Return (X, Y) of the center of cell containing provided text 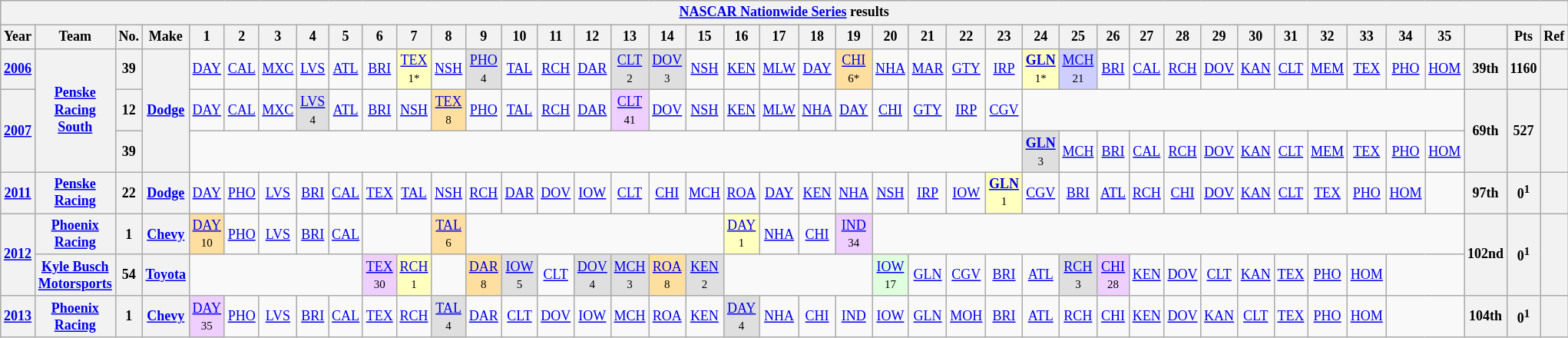
19 (854, 37)
28 (1183, 37)
Toyota (166, 275)
24 (1040, 37)
31 (1291, 37)
97th (1486, 193)
Kyle Busch Motorsports (75, 275)
11 (556, 37)
MOH (966, 316)
GLN1 (1004, 193)
Penske Racing (75, 193)
GLN1* (1040, 69)
30 (1255, 37)
39th (1486, 69)
CLT2 (630, 69)
DOV3 (667, 69)
RCH1 (414, 275)
IND34 (854, 234)
5 (346, 37)
20 (891, 37)
33 (1367, 37)
RCH3 (1078, 275)
32 (1328, 37)
CLT41 (630, 111)
102nd (1486, 255)
GLN3 (1040, 151)
2006 (18, 69)
25 (1078, 37)
6 (379, 37)
Team (75, 37)
IND (854, 316)
27 (1146, 37)
MAR (928, 69)
10 (519, 37)
13 (630, 37)
26 (1113, 37)
34 (1405, 37)
16 (742, 37)
21 (928, 37)
DAY10 (207, 234)
IOW5 (519, 275)
LVS4 (313, 111)
MCH21 (1078, 69)
TAL6 (448, 234)
1160 (1523, 69)
54 (129, 275)
Make (166, 37)
Pts (1523, 37)
CHI28 (1113, 275)
No. (129, 37)
527 (1523, 131)
TEX1* (414, 69)
DAY4 (742, 316)
PHO4 (484, 69)
TAL4 (448, 316)
14 (667, 37)
DOV4 (593, 275)
TEX8 (448, 111)
18 (817, 37)
KEN2 (705, 275)
2013 (18, 316)
8 (448, 37)
MCH3 (630, 275)
NASCAR Nationwide Series results (785, 12)
4 (313, 37)
69th (1486, 131)
DAY35 (207, 316)
Penske Racing South (75, 111)
15 (705, 37)
23 (1004, 37)
Year (18, 37)
9 (484, 37)
DAY1 (742, 234)
TEX30 (379, 275)
7 (414, 37)
3 (278, 37)
104th (1486, 316)
ROA8 (667, 275)
17 (779, 37)
Ref (1554, 37)
2007 (18, 131)
2011 (18, 193)
IOW17 (891, 275)
35 (1445, 37)
DAR8 (484, 275)
29 (1219, 37)
2012 (18, 255)
CHI6* (854, 69)
2 (241, 37)
